Scan for the cell matching the given text and deliver its (x, y) coordinate at center. 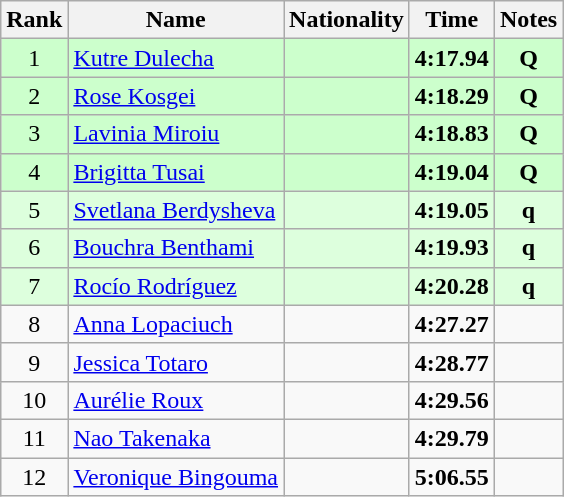
4:17.94 (452, 58)
4:18.29 (452, 96)
Veronique Bingouma (176, 477)
Nao Takenaka (176, 438)
12 (34, 477)
3 (34, 134)
10 (34, 400)
4:20.28 (452, 286)
4:29.79 (452, 438)
2 (34, 96)
Rose Kosgei (176, 96)
4:19.93 (452, 248)
Time (452, 20)
Kutre Dulecha (176, 58)
Jessica Totaro (176, 362)
11 (34, 438)
5:06.55 (452, 477)
4:28.77 (452, 362)
9 (34, 362)
7 (34, 286)
4:27.27 (452, 324)
Nationality (347, 20)
4:18.83 (452, 134)
Name (176, 20)
Aurélie Roux (176, 400)
Anna Lopaciuch (176, 324)
4:19.05 (452, 210)
6 (34, 248)
4:29.56 (452, 400)
Rocío Rodríguez (176, 286)
Svetlana Berdysheva (176, 210)
Notes (528, 20)
5 (34, 210)
Lavinia Miroiu (176, 134)
Bouchra Benthami (176, 248)
4:19.04 (452, 172)
1 (34, 58)
Brigitta Tusai (176, 172)
8 (34, 324)
Rank (34, 20)
4 (34, 172)
